Capture the cell that displays the provided text and extract its [X, Y] central coordinate. 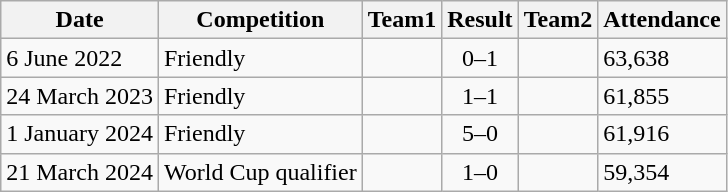
Team1 [402, 20]
61,855 [662, 96]
6 June 2022 [80, 58]
0–1 [480, 58]
Result [480, 20]
59,354 [662, 172]
Date [80, 20]
5–0 [480, 134]
21 March 2024 [80, 172]
61,916 [662, 134]
24 March 2023 [80, 96]
1 January 2024 [80, 134]
1–1 [480, 96]
World Cup qualifier [260, 172]
Competition [260, 20]
Attendance [662, 20]
63,638 [662, 58]
1–0 [480, 172]
Team2 [558, 20]
